Return [X, Y] of the center of cell containing provided text 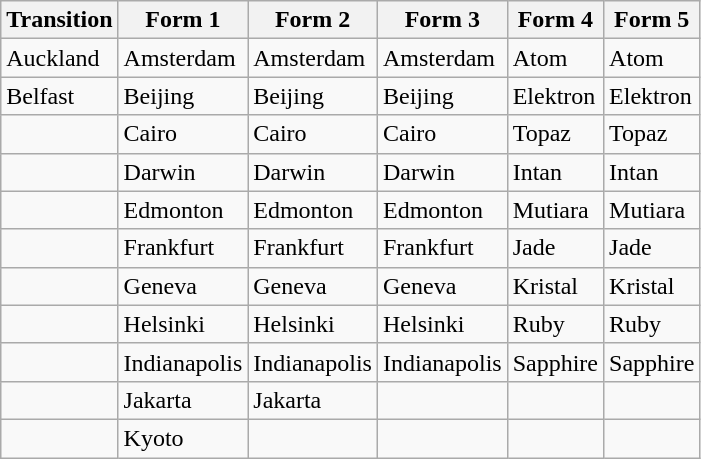
Form 3 [442, 20]
Form 4 [555, 20]
Transition [60, 20]
Belfast [60, 96]
Kyoto [183, 438]
Form 1 [183, 20]
Form 5 [652, 20]
Auckland [60, 58]
Form 2 [313, 20]
